Determine the [x, y] coordinate at the center of the cell enclosing the given text.  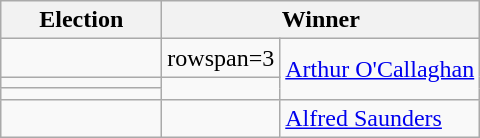
Winner [321, 20]
Arthur O'Callaghan [380, 69]
Alfred Saunders [380, 118]
Election [82, 20]
rowspan=3 [221, 58]
